Identify which cell holds the provided text, then report its (X, Y) central coordinate. 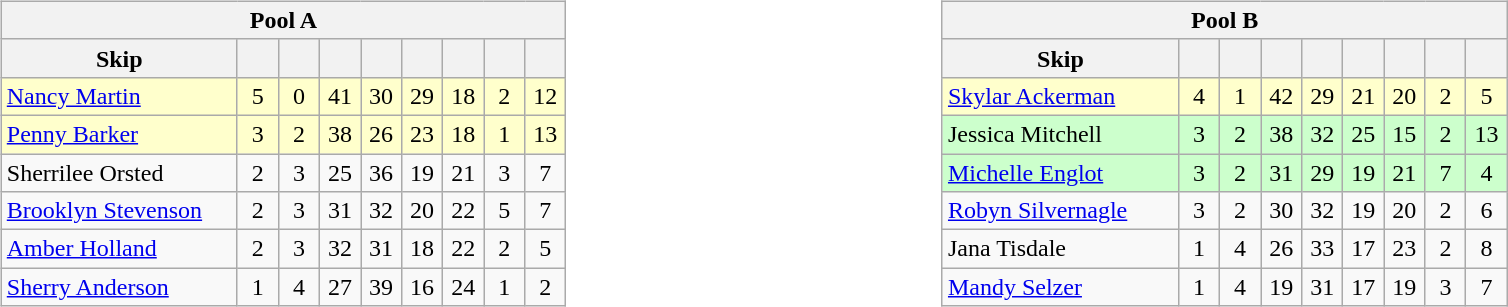
42 (1282, 96)
Robyn Silvernagle (1060, 211)
6 (1486, 211)
36 (380, 173)
27 (340, 287)
Pool A (284, 20)
Penny Barker (119, 134)
Jessica Mitchell (1060, 134)
24 (464, 287)
Michelle Englot (1060, 173)
Sherry Anderson (119, 287)
0 (298, 96)
16 (422, 287)
Sherrilee Orsted (119, 173)
39 (380, 287)
15 (1404, 134)
Brooklyn Stevenson (119, 211)
Jana Tisdale (1060, 249)
Amber Holland (119, 249)
33 (1322, 249)
Skylar Ackerman (1060, 96)
Nancy Martin (119, 96)
12 (546, 96)
41 (340, 96)
8 (1486, 249)
Mandy Selzer (1060, 287)
Pool B (1224, 20)
